From the cell containing the given text, extract its center point as [X, Y] coordinate. 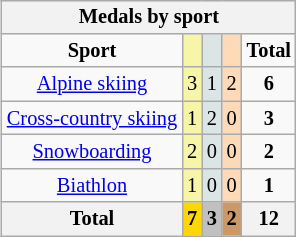
Alpine skiing [92, 84]
12 [269, 219]
Medals by sport [149, 17]
7 [192, 219]
6 [269, 84]
Sport [92, 51]
Snowboarding [92, 152]
Cross-country skiing [92, 118]
Biathlon [92, 185]
